Capture the cell that displays the provided text and extract its (x, y) central coordinate. 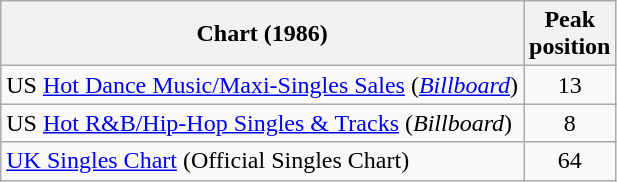
Chart (1986) (262, 34)
Peakposition (570, 34)
US Hot Dance Music/Maxi-Singles Sales (Billboard) (262, 85)
64 (570, 161)
US Hot R&B/Hip-Hop Singles & Tracks (Billboard) (262, 123)
8 (570, 123)
UK Singles Chart (Official Singles Chart) (262, 161)
13 (570, 85)
